Return [X, Y] of the center of cell containing provided text 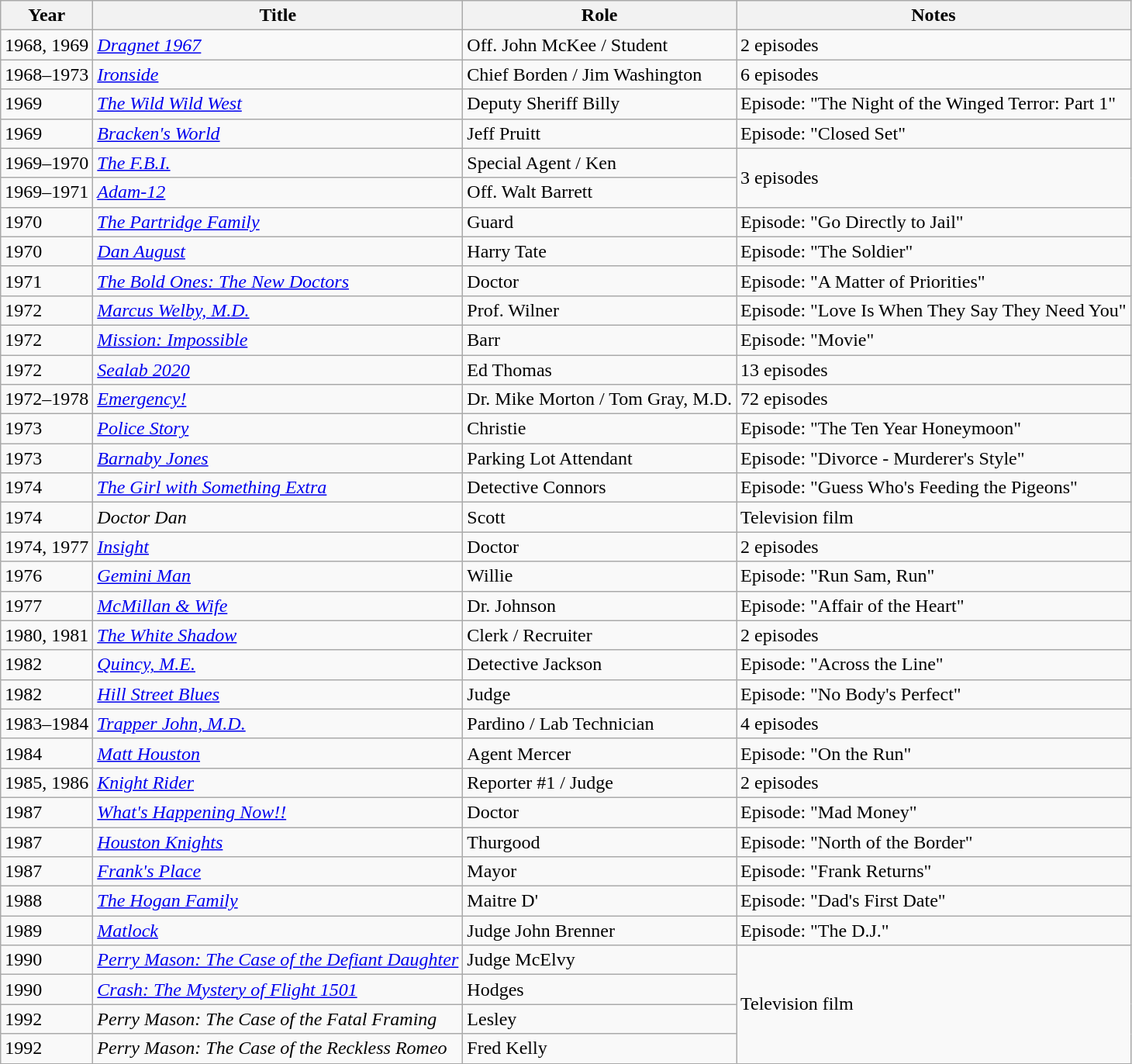
Maitre D' [600, 901]
The Hogan Family [278, 901]
Dr. Mike Morton / Tom Gray, M.D. [600, 399]
Episode: "Movie" [934, 340]
13 episodes [934, 370]
The Wild Wild West [278, 104]
1988 [47, 901]
Christie [600, 429]
Episode: "Love Is When They Say They Need You" [934, 310]
Willie [600, 576]
Detective Jackson [600, 665]
1980, 1981 [47, 635]
Dragnet 1967 [278, 45]
1971 [47, 281]
Deputy Sheriff Billy [600, 104]
Episode: "Across the Line" [934, 665]
Episode: "The D.J." [934, 931]
Frank's Place [278, 872]
Judge McElvy [600, 960]
Title [278, 16]
1968, 1969 [47, 45]
Parking Lot Attendant [600, 458]
Gemini Man [278, 576]
Police Story [278, 429]
Harry Tate [600, 251]
Barnaby Jones [278, 458]
1968–1973 [47, 74]
What's Happening Now!! [278, 812]
Bracken's World [278, 133]
Clerk / Recruiter [600, 635]
Off. Walt Barrett [600, 192]
Fred Kelly [600, 1048]
Episode: "Frank Returns" [934, 872]
Episode: "North of the Border" [934, 841]
Episode: "On the Run" [934, 753]
Dan August [278, 251]
72 episodes [934, 399]
Guard [600, 222]
Detective Connors [600, 488]
Episode: "Dad's First Date" [934, 901]
Episode: "Guess Who's Feeding the Pigeons" [934, 488]
Ed Thomas [600, 370]
Episode: "Mad Money" [934, 812]
1972–1978 [47, 399]
Crash: The Mystery of Flight 1501 [278, 990]
Emergency! [278, 399]
Adam-12 [278, 192]
Episode: "Go Directly to Jail" [934, 222]
Perry Mason: The Case of the Reckless Romeo [278, 1048]
Episode: "The Soldier" [934, 251]
Scott [600, 517]
1974, 1977 [47, 547]
Judge [600, 694]
Episode: "Closed Set" [934, 133]
1969–1971 [47, 192]
Marcus Welby, M.D. [278, 310]
Episode: "A Matter of Priorities" [934, 281]
Perry Mason: The Case of the Defiant Daughter [278, 960]
The Partridge Family [278, 222]
Notes [934, 16]
The F.B.I. [278, 163]
The White Shadow [278, 635]
Special Agent / Ken [600, 163]
3 episodes [934, 178]
Judge John Brenner [600, 931]
Reporter #1 / Judge [600, 782]
Barr [600, 340]
Hodges [600, 990]
Mission: Impossible [278, 340]
The Girl with Something Extra [278, 488]
Episode: "No Body's Perfect" [934, 694]
Matt Houston [278, 753]
6 episodes [934, 74]
Chief Borden / Jim Washington [600, 74]
The Bold Ones: The New Doctors [278, 281]
1977 [47, 606]
Quincy, M.E. [278, 665]
Thurgood [600, 841]
Prof. Wilner [600, 310]
Ironside [278, 74]
1985, 1986 [47, 782]
Episode: "Run Sam, Run" [934, 576]
Insight [278, 547]
4 episodes [934, 724]
Year [47, 16]
Episode: "The Ten Year Honeymoon" [934, 429]
Doctor Dan [278, 517]
Perry Mason: The Case of the Fatal Framing [278, 1019]
1984 [47, 753]
1989 [47, 931]
Trapper John, M.D. [278, 724]
Agent Mercer [600, 753]
Episode: "The Night of the Winged Terror: Part 1" [934, 104]
Role [600, 16]
Houston Knights [278, 841]
McMillan & Wife [278, 606]
Sealab 2020 [278, 370]
Episode: "Affair of the Heart" [934, 606]
Lesley [600, 1019]
1976 [47, 576]
Jeff Pruitt [600, 133]
Off. John McKee / Student [600, 45]
Knight Rider [278, 782]
Dr. Johnson [600, 606]
Episode: "Divorce - Murderer's Style" [934, 458]
1969–1970 [47, 163]
Hill Street Blues [278, 694]
Mayor [600, 872]
Matlock [278, 931]
Pardino / Lab Technician [600, 724]
1983–1984 [47, 724]
